Output the [x, y] coordinate of the center of the cell containing the given text.  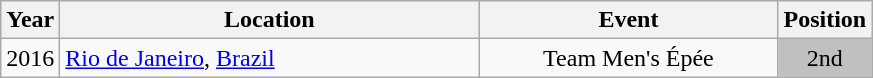
Year [30, 20]
2016 [30, 58]
Team Men's Épée [628, 58]
Rio de Janeiro, Brazil [270, 58]
2nd [825, 58]
Position [825, 20]
Event [628, 20]
Location [270, 20]
